From the cell containing the given text, extract its center point as (x, y) coordinate. 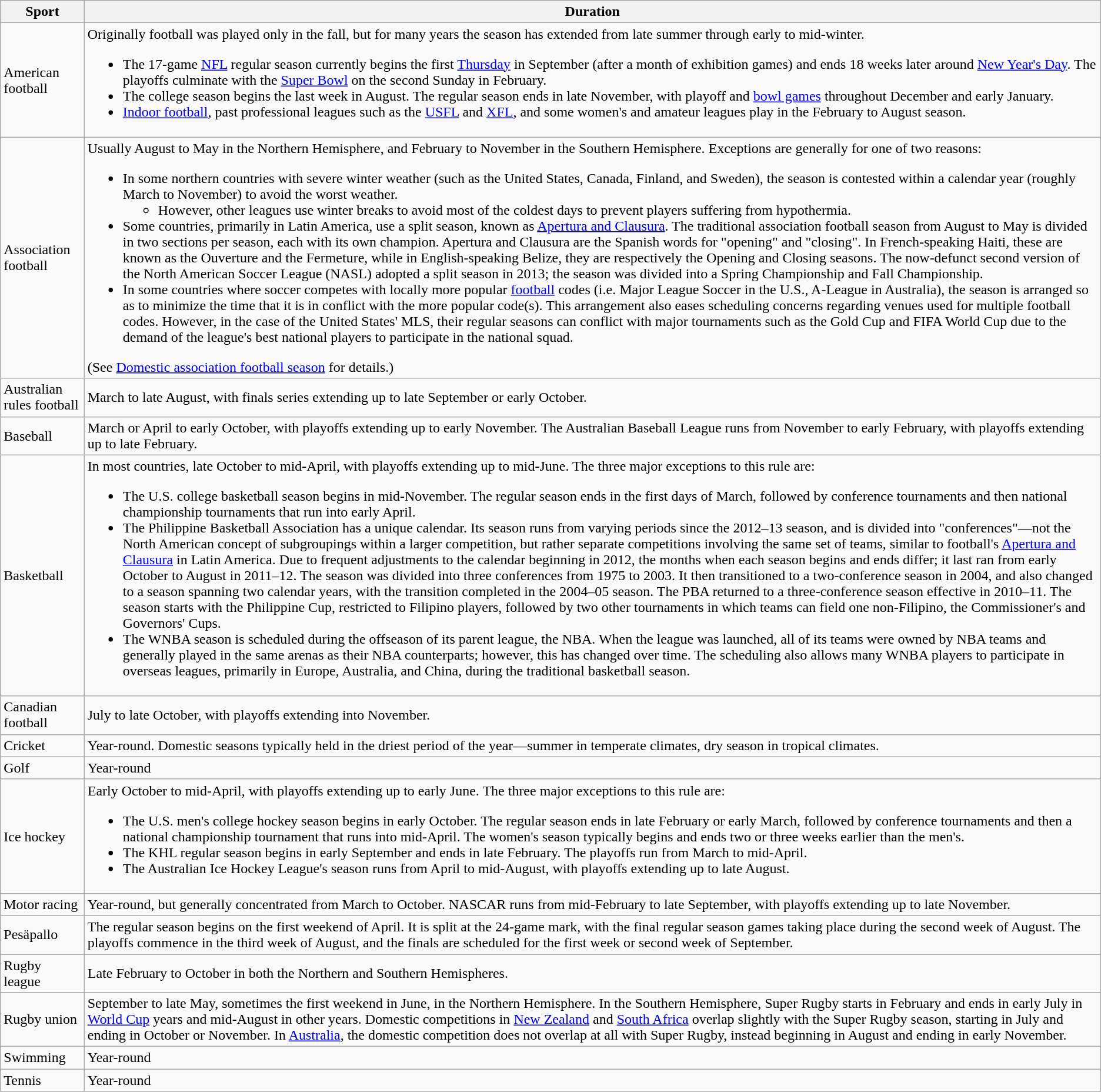
Late February to October in both the Northern and Southern Hemispheres. (592, 973)
July to late October, with playoffs extending into November. (592, 715)
Pesäpallo (42, 934)
Rugby union (42, 1020)
Canadian football (42, 715)
Swimming (42, 1058)
Golf (42, 768)
Rugby league (42, 973)
Association football (42, 258)
Tennis (42, 1080)
Year-round. Domestic seasons typically held in the driest period of the year—summer in temperate climates, dry season in tropical climates. (592, 745)
Motor racing (42, 904)
American football (42, 80)
Australian rules football (42, 398)
Ice hockey (42, 836)
Basketball (42, 575)
March to late August, with finals series extending up to late September or early October. (592, 398)
Sport (42, 12)
Baseball (42, 435)
Cricket (42, 745)
Duration (592, 12)
